Return the (x, y) coordinate for the center point of the cell that contains the specified text.  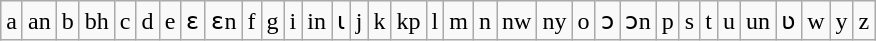
d (148, 21)
c (125, 21)
ɔn (638, 21)
ɛn (224, 21)
kp (408, 21)
j (359, 21)
w (816, 21)
t (709, 21)
u (728, 21)
f (252, 21)
un (758, 21)
ɩ (342, 21)
b (68, 21)
e (170, 21)
n (484, 21)
p (668, 21)
bh (96, 21)
l (435, 21)
i (293, 21)
ʋ (789, 21)
g (272, 21)
nw (517, 21)
an (39, 21)
ɔ (608, 21)
in (317, 21)
k (380, 21)
a (12, 21)
z (864, 21)
y (842, 21)
o (584, 21)
ny (554, 21)
s (689, 21)
ɛ (194, 21)
m (459, 21)
